From the cell containing the given text, extract its center point as [x, y] coordinate. 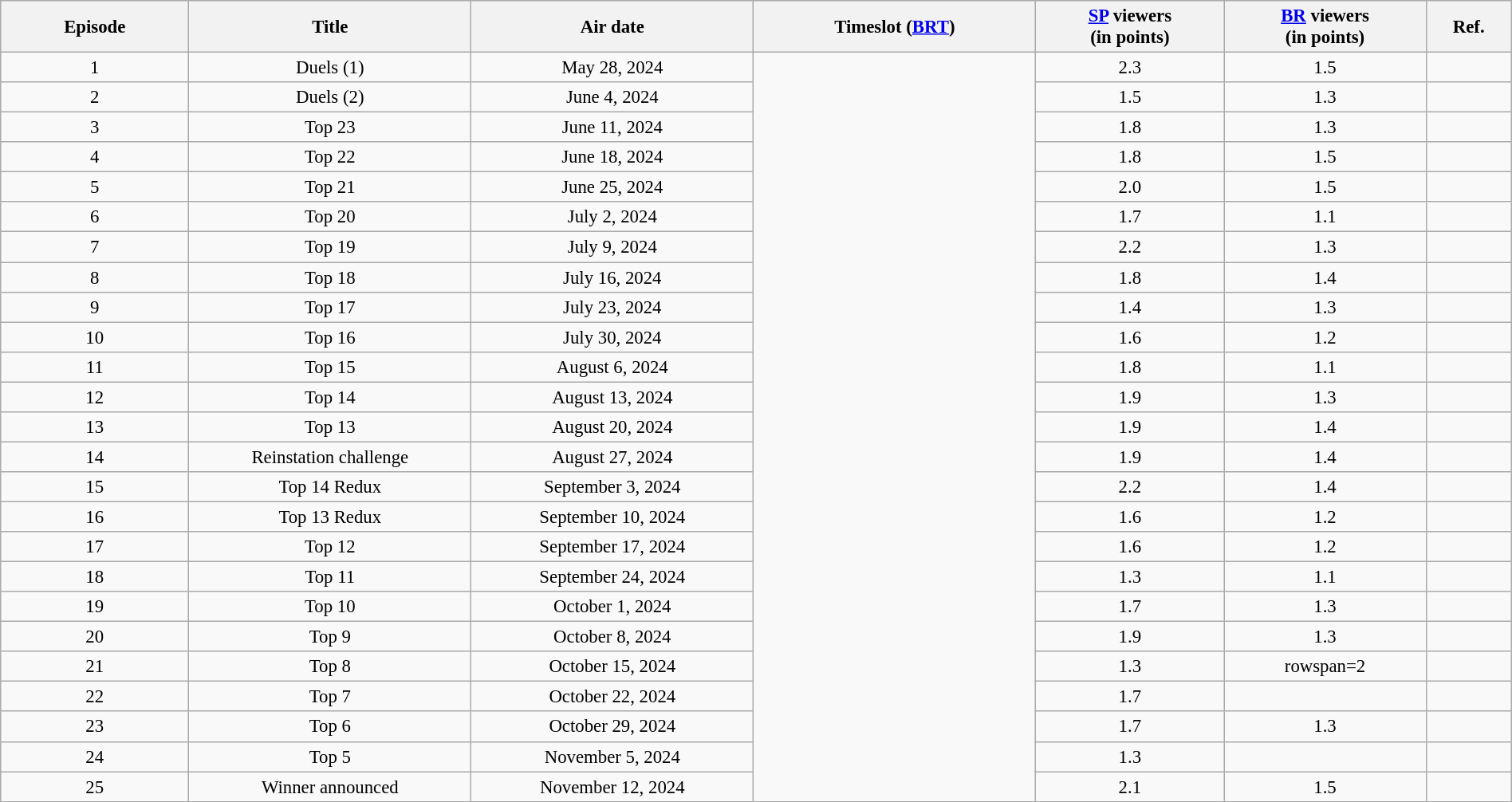
20 [95, 637]
Top 19 [330, 247]
September 10, 2024 [612, 517]
14 [95, 457]
SP viewers(in points) [1130, 27]
Episode [95, 27]
8 [95, 277]
Top 22 [330, 157]
21 [95, 666]
Top 14 Redux [330, 487]
7 [95, 247]
Top 13 Redux [330, 517]
May 28, 2024 [612, 68]
Winner announced [330, 787]
November 12, 2024 [612, 787]
2.1 [1130, 787]
19 [95, 607]
Top 9 [330, 637]
Top 15 [330, 367]
Top 11 [330, 577]
November 5, 2024 [612, 757]
October 29, 2024 [612, 727]
Top 13 [330, 427]
Top 5 [330, 757]
August 27, 2024 [612, 457]
6 [95, 218]
22 [95, 697]
July 16, 2024 [612, 277]
Ref. [1469, 27]
October 22, 2024 [612, 697]
Top 18 [330, 277]
September 17, 2024 [612, 547]
June 11, 2024 [612, 128]
August 13, 2024 [612, 397]
5 [95, 187]
Top 17 [330, 307]
3 [95, 128]
9 [95, 307]
July 23, 2024 [612, 307]
June 18, 2024 [612, 157]
Top 7 [330, 697]
12 [95, 397]
Top 16 [330, 337]
June 25, 2024 [612, 187]
October 8, 2024 [612, 637]
15 [95, 487]
2.3 [1130, 68]
September 3, 2024 [612, 487]
13 [95, 427]
16 [95, 517]
24 [95, 757]
11 [95, 367]
18 [95, 577]
Reinstation challenge [330, 457]
August 6, 2024 [612, 367]
Duels (1) [330, 68]
Timeslot (BRT) [895, 27]
Top 8 [330, 666]
17 [95, 547]
Top 20 [330, 218]
10 [95, 337]
July 2, 2024 [612, 218]
October 15, 2024 [612, 666]
23 [95, 727]
BR viewers(in points) [1325, 27]
25 [95, 787]
Title [330, 27]
Air date [612, 27]
July 9, 2024 [612, 247]
2.0 [1130, 187]
rowspan=2 [1325, 666]
Top 12 [330, 547]
1 [95, 68]
September 24, 2024 [612, 577]
June 4, 2024 [612, 97]
4 [95, 157]
2 [95, 97]
October 1, 2024 [612, 607]
August 20, 2024 [612, 427]
July 30, 2024 [612, 337]
Top 14 [330, 397]
Top 23 [330, 128]
Top 10 [330, 607]
Top 21 [330, 187]
Top 6 [330, 727]
Duels (2) [330, 97]
